Output the (X, Y) coordinate of the center of the cell containing the given text.  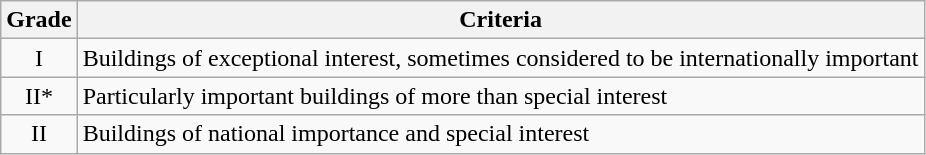
Buildings of exceptional interest, sometimes considered to be internationally important (500, 58)
Criteria (500, 20)
II (39, 134)
I (39, 58)
Particularly important buildings of more than special interest (500, 96)
Buildings of national importance and special interest (500, 134)
Grade (39, 20)
II* (39, 96)
